For the text-containing cell, return its midpoint in [x, y] coordinate format. 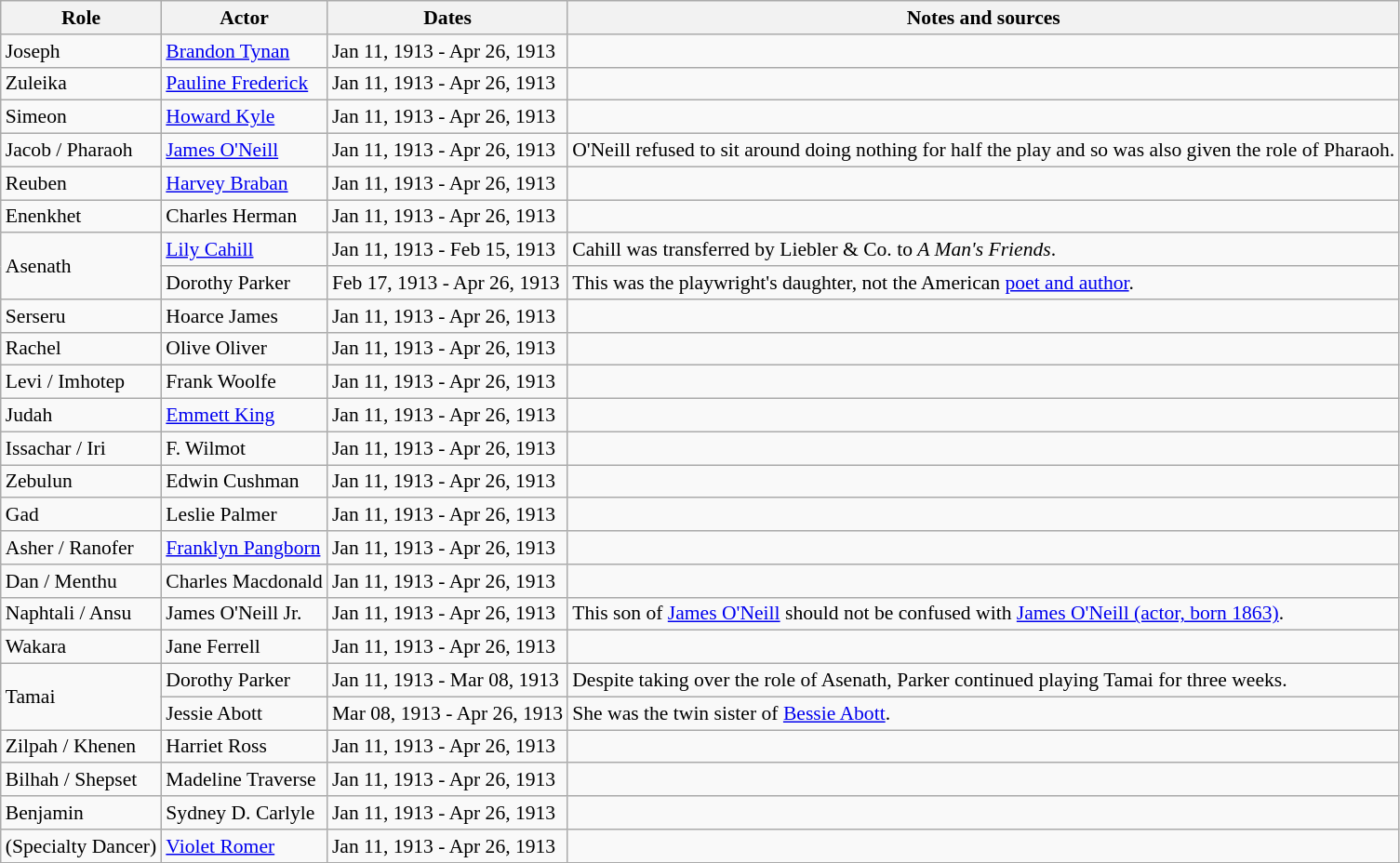
Hoarce James [244, 316]
Judah [82, 416]
Charles Herman [244, 217]
James O'Neill [244, 151]
Tamai [82, 697]
Zuleika [82, 84]
Pauline Frederick [244, 84]
Sydney D. Carlyle [244, 813]
O'Neill refused to sit around doing nothing for half the play and so was also given the role of Pharaoh. [983, 151]
Jessie Abott [244, 713]
Asher / Ranofer [82, 548]
Wakara [82, 647]
F. Wilmot [244, 448]
Feb 17, 1913 - Apr 26, 1913 [447, 283]
Emmett King [244, 416]
(Specialty Dancer) [82, 846]
James O'Neill Jr. [244, 614]
Reuben [82, 183]
Jan 11, 1913 - Mar 08, 1913 [447, 681]
Jacob / Pharaoh [82, 151]
Cahill was transferred by Liebler & Co. to A Man's Friends. [983, 250]
Bilhah / Shepset [82, 780]
Dates [447, 18]
Despite taking over the role of Asenath, Parker continued playing Tamai for three weeks. [983, 681]
Serseru [82, 316]
Mar 08, 1913 - Apr 26, 1913 [447, 713]
Simeon [82, 117]
Joseph [82, 51]
Lily Cahill [244, 250]
Zilpah / Khenen [82, 747]
Notes and sources [983, 18]
Brandon Tynan [244, 51]
She was the twin sister of Bessie Abott. [983, 713]
Rachel [82, 349]
Leslie Palmer [244, 515]
Harriet Ross [244, 747]
Jan 11, 1913 - Feb 15, 1913 [447, 250]
Madeline Traverse [244, 780]
Role [82, 18]
Franklyn Pangborn [244, 548]
Naphtali / Ansu [82, 614]
Benjamin [82, 813]
Edwin Cushman [244, 482]
Asenath [82, 266]
Actor [244, 18]
Dan / Menthu [82, 581]
Zebulun [82, 482]
Frank Woolfe [244, 382]
Violet Romer [244, 846]
Issachar / Iri [82, 448]
Enenkhet [82, 217]
Jane Ferrell [244, 647]
Harvey Braban [244, 183]
Howard Kyle [244, 117]
Levi / Imhotep [82, 382]
This son of James O'Neill should not be confused with James O'Neill (actor, born 1863). [983, 614]
Olive Oliver [244, 349]
This was the playwright's daughter, not the American poet and author. [983, 283]
Gad [82, 515]
Charles Macdonald [244, 581]
